Locate the cell with the specified text and output its (X, Y) center coordinate. 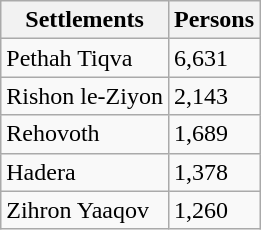
Persons (214, 20)
1,378 (214, 172)
6,631 (214, 58)
Rehovoth (85, 134)
1,260 (214, 210)
1,689 (214, 134)
Rishon le-Ziyon (85, 96)
Pethah Tiqva (85, 58)
Hadera (85, 172)
2,143 (214, 96)
Zihron Yaaqov (85, 210)
Settlements (85, 20)
